Pinpoint the cell where the given text exists, returning its [X, Y] midpoint coordinate. 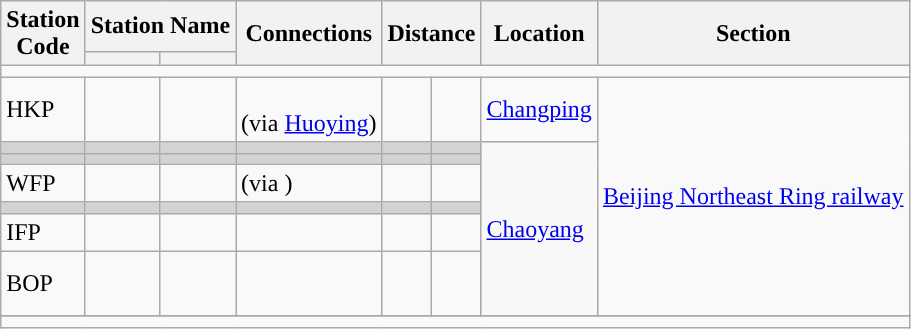
StationCode [43, 34]
(via Huoying) [309, 110]
HKP [43, 110]
Beijing Northeast Ring railway [753, 196]
Location [539, 34]
Distance [432, 34]
WFP [43, 183]
Station Name [160, 26]
Chaoyang [539, 229]
Section [753, 34]
Changping [539, 110]
BOP [43, 284]
(via ) [309, 183]
Connections [309, 34]
IFP [43, 232]
